From the cell containing the given text, extract its center point as (X, Y) coordinate. 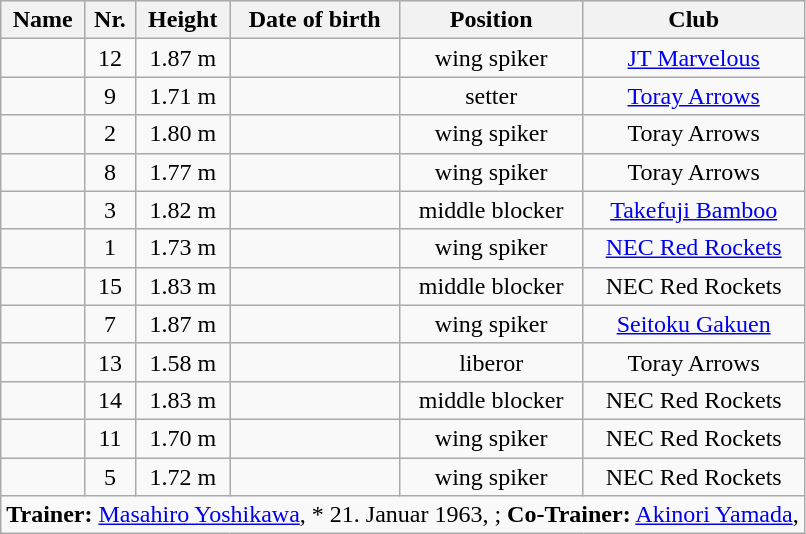
2 (110, 134)
Seitoku Gakuen (694, 324)
9 (110, 96)
8 (110, 172)
14 (110, 400)
1.71 m (182, 96)
1.73 m (182, 248)
1.72 m (182, 477)
15 (110, 286)
setter (491, 96)
5 (110, 477)
Nr. (110, 20)
Takefuji Bamboo (694, 210)
1.58 m (182, 362)
7 (110, 324)
Trainer: Masahiro Yoshikawa, * 21. Januar 1963, ; Co-Trainer: Akinori Yamada, (402, 515)
3 (110, 210)
12 (110, 58)
11 (110, 438)
13 (110, 362)
Club (694, 20)
Name (43, 20)
Date of birth (314, 20)
1.80 m (182, 134)
1.82 m (182, 210)
liberor (491, 362)
Height (182, 20)
Position (491, 20)
1 (110, 248)
1.77 m (182, 172)
1.70 m (182, 438)
JT Marvelous (694, 58)
